Extract the (X, Y) coordinate from the center of the cell holding the provided text.  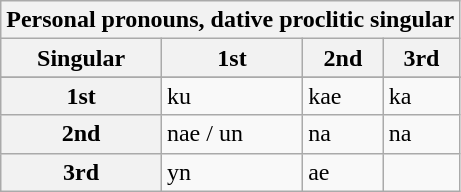
ka (421, 96)
yn (232, 172)
ae (344, 172)
nae / un (232, 134)
kae (344, 96)
Personal pronouns, dative proclitic singular (230, 20)
ku (232, 96)
Singular (82, 58)
